Output the [X, Y] coordinate of the center of the cell containing the given text.  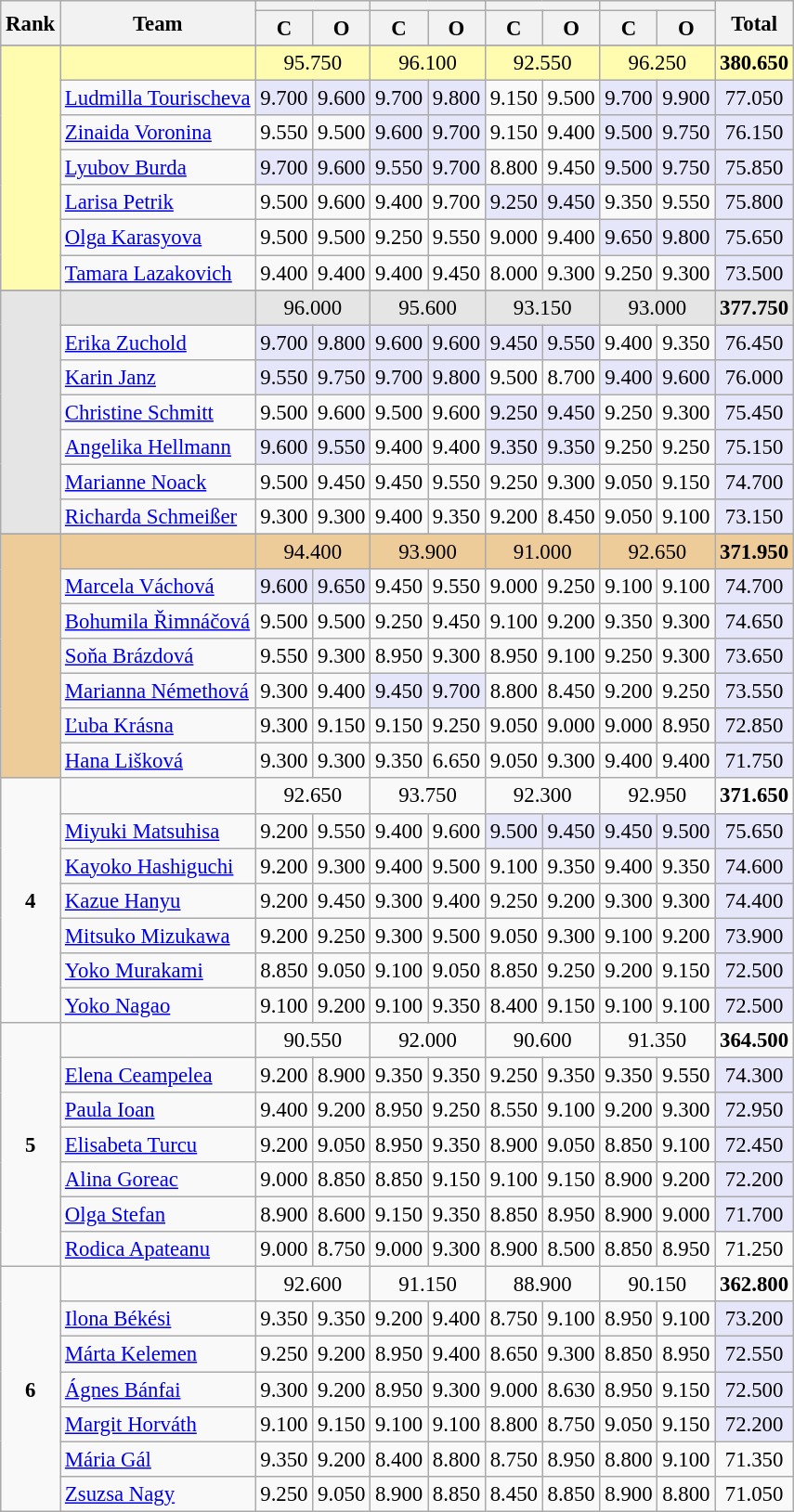
8.550 [514, 1110]
Zinaida Voronina [158, 133]
76.000 [754, 377]
Elena Ceampelea [158, 1075]
74.400 [754, 900]
77.050 [754, 98]
Yoko Nagao [158, 1005]
71.050 [754, 1493]
95.750 [313, 63]
8.650 [514, 1354]
76.450 [754, 342]
73.550 [754, 691]
Rank [31, 23]
Marianna Némethová [158, 691]
Miyuki Matsuhisa [158, 831]
Ludmilla Tourischeva [158, 98]
Ágnes Bánfai [158, 1389]
371.950 [754, 551]
95.600 [428, 307]
Lyubov Burda [158, 168]
Christine Schmitt [158, 412]
73.500 [754, 273]
371.650 [754, 796]
90.600 [542, 1040]
71.350 [754, 1459]
Karin Janz [158, 377]
72.450 [754, 1145]
Kazue Hanyu [158, 900]
Margit Horváth [158, 1424]
364.500 [754, 1040]
73.200 [754, 1319]
76.150 [754, 133]
71.250 [754, 1249]
Paula Ioan [158, 1110]
74.600 [754, 866]
Mária Gál [158, 1459]
Tamara Lazakovich [158, 273]
93.900 [428, 551]
Márta Kelemen [158, 1354]
75.450 [754, 412]
Olga Stefan [158, 1215]
72.550 [754, 1354]
91.350 [657, 1040]
8.000 [514, 273]
Erika Zuchold [158, 342]
Bohumila Řimnáčová [158, 622]
362.800 [754, 1285]
Ilona Békési [158, 1319]
Team [158, 23]
Soňa Brázdová [158, 656]
380.650 [754, 63]
88.900 [542, 1285]
Larisa Petrik [158, 203]
8.500 [571, 1249]
90.550 [313, 1040]
Rodica Apateanu [158, 1249]
90.150 [657, 1285]
74.650 [754, 622]
92.600 [313, 1285]
Olga Karasyova [158, 238]
93.150 [542, 307]
Ľuba Krásna [158, 726]
93.000 [657, 307]
91.000 [542, 551]
6.650 [456, 761]
94.400 [313, 551]
75.800 [754, 203]
4 [31, 900]
92.950 [657, 796]
Total [754, 23]
Alina Goreac [158, 1180]
8.600 [342, 1215]
71.750 [754, 761]
Marcela Váchová [158, 587]
72.950 [754, 1110]
Kayoko Hashiguchi [158, 866]
92.300 [542, 796]
92.550 [542, 63]
96.100 [428, 63]
91.150 [428, 1285]
72.850 [754, 726]
96.000 [313, 307]
Mitsuko Mizukawa [158, 936]
6 [31, 1389]
8.700 [571, 377]
93.750 [428, 796]
73.650 [754, 656]
Richarda Schmeißer [158, 517]
71.700 [754, 1215]
Marianne Noack [158, 482]
377.750 [754, 307]
9.900 [686, 98]
73.900 [754, 936]
Yoko Murakami [158, 971]
Hana Lišková [158, 761]
8.630 [571, 1389]
73.150 [754, 517]
5 [31, 1145]
75.150 [754, 447]
96.250 [657, 63]
74.300 [754, 1075]
92.000 [428, 1040]
Zsuzsa Nagy [158, 1493]
75.850 [754, 168]
Angelika Hellmann [158, 447]
Elisabeta Turcu [158, 1145]
